Pinpoint the cell where the given text exists, returning its (x, y) midpoint coordinate. 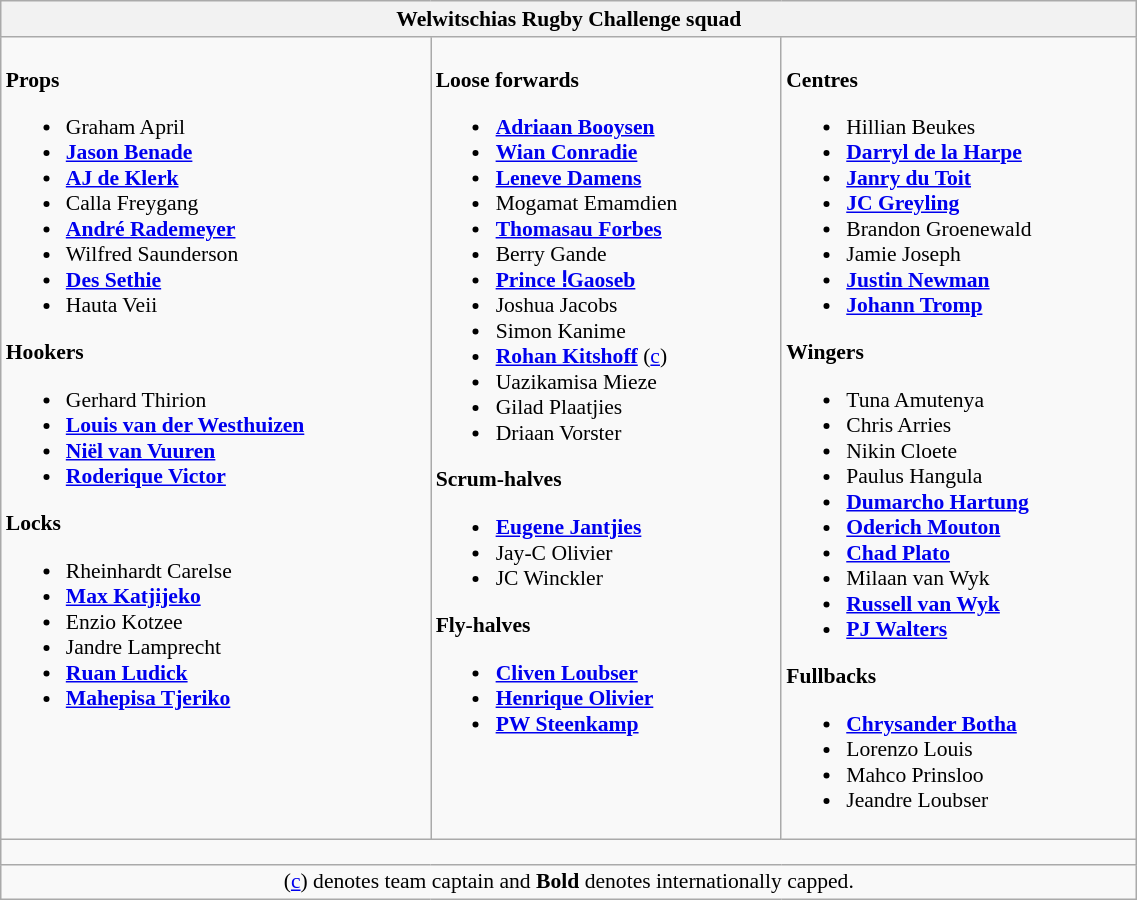
Welwitschias Rugby Challenge squad (569, 19)
